Return (x, y) of the center of cell containing provided text 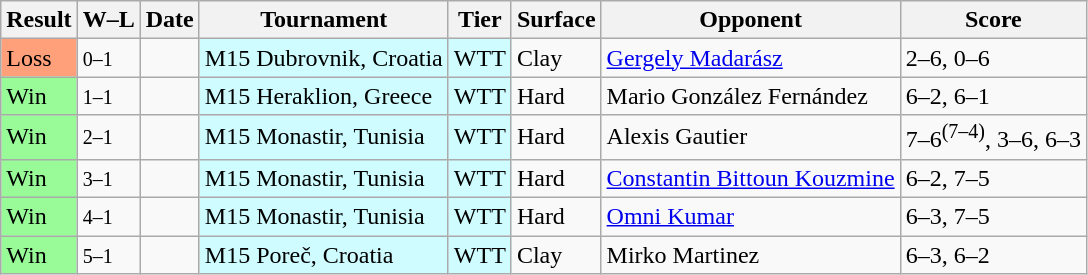
Surface (556, 20)
6–3, 7–5 (993, 217)
Tier (480, 20)
Loss (39, 58)
Date (170, 20)
1–1 (108, 96)
Opponent (750, 20)
4–1 (108, 217)
Score (993, 20)
2–1 (108, 138)
5–1 (108, 255)
Mario González Fernández (750, 96)
0–1 (108, 58)
6–3, 6–2 (993, 255)
Alexis Gautier (750, 138)
7–6(7–4), 3–6, 6–3 (993, 138)
M15 Heraklion, Greece (324, 96)
M15 Dubrovnik, Croatia (324, 58)
Constantin Bittoun Kouzmine (750, 178)
Tournament (324, 20)
6–2, 7–5 (993, 178)
W–L (108, 20)
Result (39, 20)
Mirko Martinez (750, 255)
Omni Kumar (750, 217)
2–6, 0–6 (993, 58)
Gergely Madarász (750, 58)
6–2, 6–1 (993, 96)
3–1 (108, 178)
M15 Poreč, Croatia (324, 255)
